Identify which cell holds the provided text, then report its (X, Y) central coordinate. 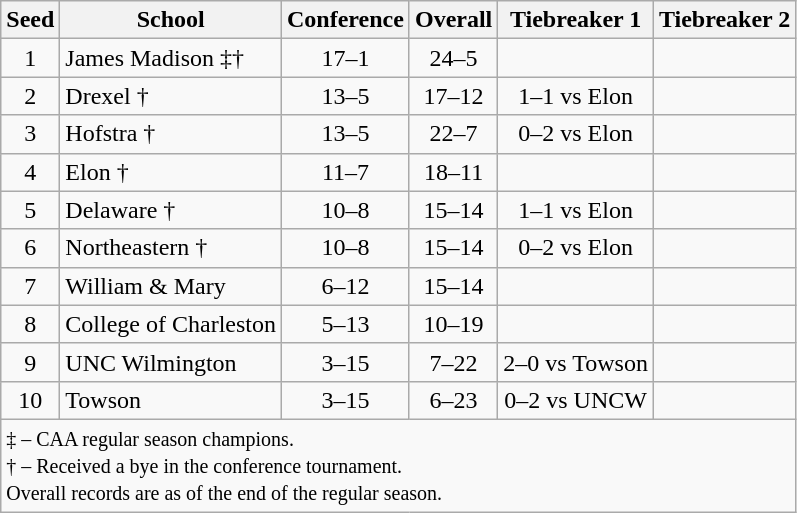
6–23 (453, 400)
5 (30, 210)
Drexel † (171, 96)
James Madison ‡† (171, 58)
17–1 (346, 58)
2–0 vs Towson (576, 362)
Tiebreaker 1 (576, 20)
Towson (171, 400)
5–13 (346, 324)
Overall (453, 20)
Hofstra † (171, 134)
2 (30, 96)
4 (30, 172)
William & Mary (171, 286)
22–7 (453, 134)
6 (30, 248)
Seed (30, 20)
8 (30, 324)
College of Charleston (171, 324)
11–7 (346, 172)
7 (30, 286)
Tiebreaker 2 (724, 20)
3 (30, 134)
‡ – CAA regular season champions.† – Received a bye in the conference tournament.Overall records are as of the end of the regular season. (398, 465)
24–5 (453, 58)
UNC Wilmington (171, 362)
Conference (346, 20)
17–12 (453, 96)
6–12 (346, 286)
9 (30, 362)
10 (30, 400)
0–2 vs UNCW (576, 400)
7–22 (453, 362)
18–11 (453, 172)
Delaware † (171, 210)
School (171, 20)
Northeastern † (171, 248)
Elon † (171, 172)
1 (30, 58)
10–19 (453, 324)
